Find where the given text appears and provide that cell's center as (x, y) coordinate. 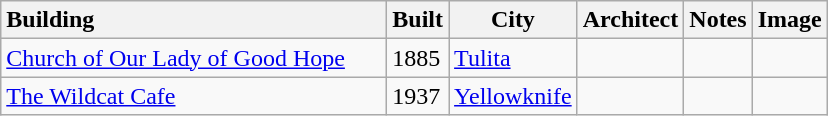
Architect (630, 20)
Tulita (514, 58)
1885 (418, 58)
Notes (718, 20)
City (514, 20)
Yellowknife (514, 96)
1937 (418, 96)
Image (790, 20)
The Wildcat Cafe (194, 96)
Building (194, 20)
Built (418, 20)
Church of Our Lady of Good Hope (194, 58)
